Detect which cell encompasses the target text, then output its (x, y) center coordinate. 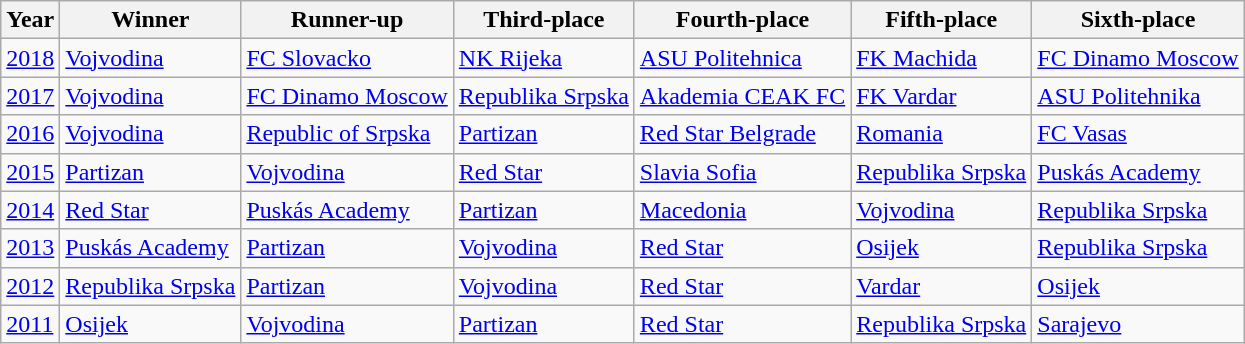
ASU Politehnica (742, 58)
Fourth-place (742, 20)
Macedonia (742, 210)
NK Rijeka (544, 58)
Vardar (942, 286)
FK Machida (942, 58)
Slavia Sofia (742, 172)
FK Vardar (942, 96)
Year (30, 20)
ASU Politehnika (1138, 96)
2017 (30, 96)
2013 (30, 248)
Sarajevo (1138, 324)
2011 (30, 324)
Republic of Srpska (347, 134)
Romania (942, 134)
Winner (150, 20)
2014 (30, 210)
FC Vasas (1138, 134)
Runner-up (347, 20)
Sixth-place (1138, 20)
Akademia CEAK FC (742, 96)
Third-place (544, 20)
Red Star Belgrade (742, 134)
2018 (30, 58)
2012 (30, 286)
2015 (30, 172)
Fifth-place (942, 20)
2016 (30, 134)
FC Slovacko (347, 58)
